Output the [X, Y] coordinate of the center of the cell containing the given text.  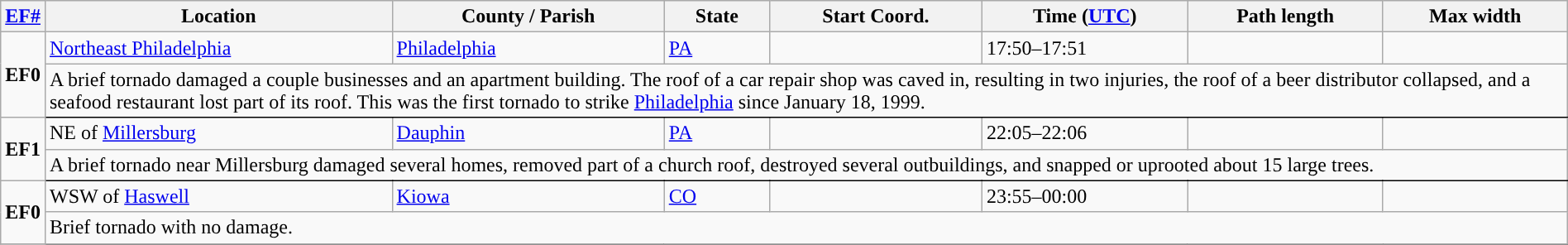
22:05–22:06 [1085, 133]
Northeast Philadelphia [218, 48]
Start Coord. [877, 17]
Time (UTC) [1085, 17]
Max width [1475, 17]
EF# [23, 17]
Philadelphia [528, 48]
County / Parish [528, 17]
Path length [1285, 17]
State [716, 17]
17:50–17:51 [1085, 48]
Brief tornado with no damage. [806, 228]
Location [218, 17]
WSW of Haswell [218, 196]
NE of Millersburg [218, 133]
Kiowa [528, 196]
23:55–00:00 [1085, 196]
Dauphin [528, 133]
EF1 [23, 149]
CO [716, 196]
